Output the (X, Y) coordinate of the center of the cell containing the given text.  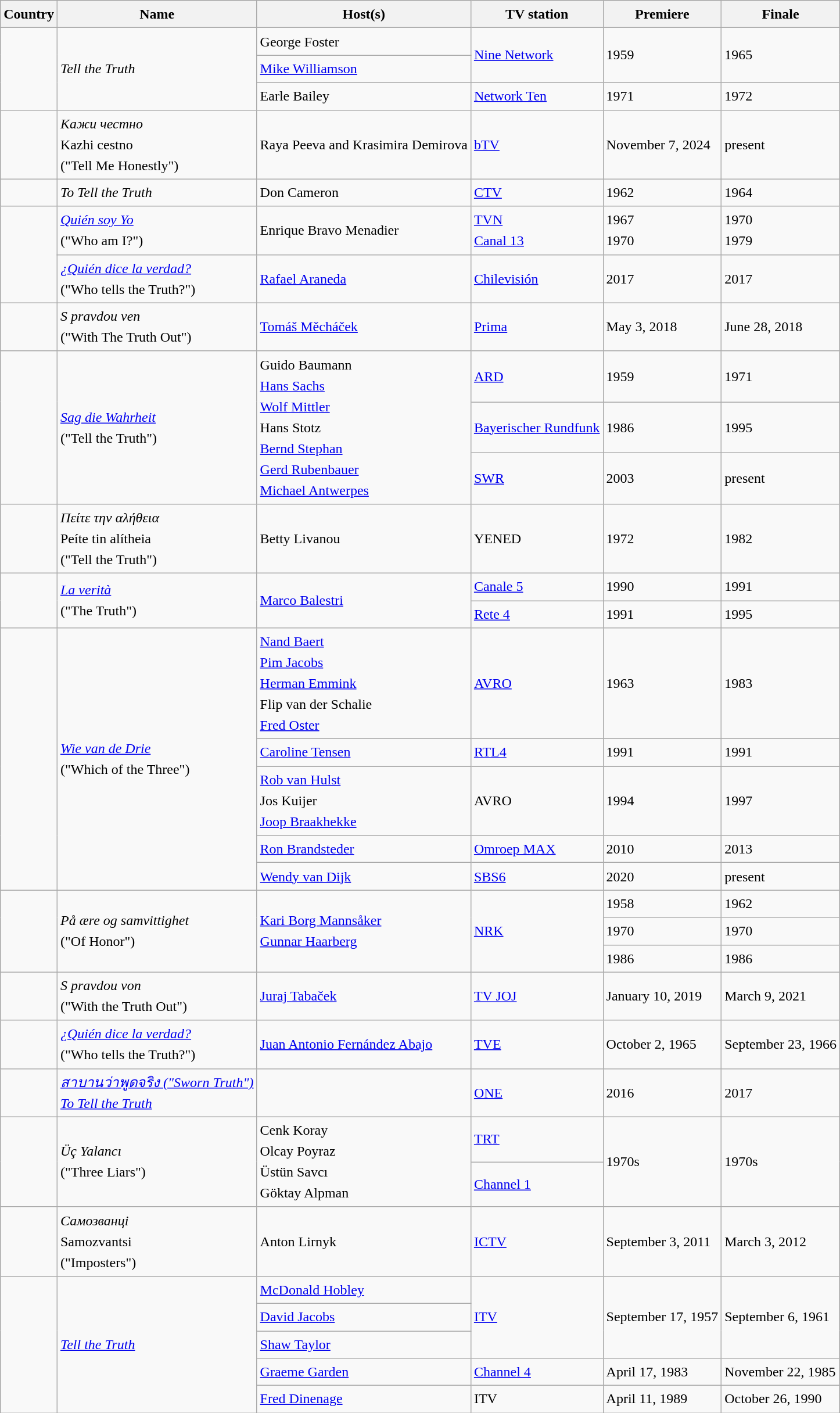
1963 (662, 683)
1982 (781, 538)
Kari Borg MannsåkerGunnar Haarberg (364, 931)
Shaw Taylor (364, 1344)
September 23, 1966 (781, 1045)
CTV (537, 193)
Tomáš Měcháček (364, 327)
April 17, 1983 (662, 1372)
Name (157, 14)
Quién soy Yo ("Who am I?") (157, 230)
Üç Yalancı("Three Liars") (157, 1162)
Don Cameron (364, 193)
Wie van de Drie ("Which of the Three") (157, 759)
Πείτε την αλήθειαPeíte tin alítheia ("Tell the Truth") (157, 538)
Bayerischer Rundfunk (537, 428)
March 9, 2021 (781, 996)
NRK (537, 931)
Network Ten (537, 96)
bTV (537, 144)
19671970 (662, 230)
Channel 4 (537, 1372)
СамозванціSamozvantsi("Imposters") (157, 1241)
Nand BaertPim JacobsHerman EmminkFlip van der SchalieFred Oster (364, 683)
ONE (537, 1092)
2013 (781, 849)
Finale (781, 14)
På ære og samvittighet("Of Honor") (157, 931)
Raya Peeva and Krasimira Demirova (364, 144)
1965 (781, 55)
Wendy van Dijk (364, 876)
May 3, 2018 (662, 327)
1997 (781, 801)
S pravdou von("With the Truth Out") (157, 996)
Кажи честноKazhi cestno("Tell Me Honestly") (157, 144)
ICTV (537, 1241)
Omroep MAX (537, 849)
TV JOJ (537, 996)
Mike Williamson (364, 69)
Anton Lirnyk (364, 1241)
TRT (537, 1139)
1958 (662, 904)
1964 (781, 193)
1990 (662, 587)
Earle Bailey (364, 96)
Chilevisión (537, 279)
2010 (662, 849)
YENED (537, 538)
Juan Antonio Fernández Abajo (364, 1045)
La verità ("The Truth") (157, 600)
November 7, 2024 (662, 144)
September 6, 1961 (781, 1317)
Rafael Araneda (364, 279)
สาบานว่าพูดจริง ("Sworn Truth")To Tell the Truth (157, 1092)
Caroline Tensen (364, 753)
Canale 5 (537, 587)
RTL4 (537, 753)
Nine Network (537, 55)
McDonald Hobley (364, 1290)
Channel 1 (537, 1185)
Ron Brandsteder (364, 849)
Juraj Tabaček (364, 996)
TVE (537, 1045)
George Foster (364, 42)
To Tell the Truth (157, 193)
April 11, 1989 (662, 1399)
June 28, 2018 (781, 327)
Rete 4 (537, 615)
March 3, 2012 (781, 1241)
2003 (662, 479)
Enrique Bravo Menadier (364, 230)
TVNCanal 13 (537, 230)
September 17, 1957 (662, 1317)
Rob van HulstJos KuijerJoop Braakhekke (364, 801)
Betty Livanou (364, 538)
TV station (537, 14)
S pravdou ven("With The Truth Out") (157, 327)
David Jacobs (364, 1317)
November 22, 1985 (781, 1372)
SWR (537, 479)
19701979 (781, 230)
Sag die Wahrheit ("Tell the Truth") (157, 428)
Guido BaumannHans SachsWolf MittlerHans StotzBernd StephanGerd RubenbauerMichael Antwerpes (364, 428)
1983 (781, 683)
1994 (662, 801)
October 2, 1965 (662, 1045)
Marco Balestri (364, 600)
SBS6 (537, 876)
ARD (537, 376)
Country (29, 14)
September 3, 2011 (662, 1241)
Premiere (662, 14)
Prima (537, 327)
October 26, 1990 (781, 1399)
Cenk KorayOlcay PoyrazÜstün SavcıGöktay Alpman (364, 1162)
Graeme Garden (364, 1372)
Fred Dinenage (364, 1399)
2016 (662, 1092)
2020 (662, 876)
January 10, 2019 (662, 996)
Host(s) (364, 14)
